Search for the cell housing the specified text and yield its (x, y) center coordinate. 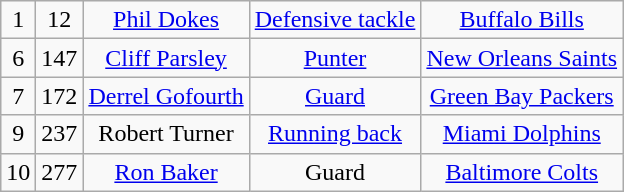
277 (60, 172)
Green Bay Packers (522, 96)
Derrel Gofourth (166, 96)
Cliff Parsley (166, 58)
6 (18, 58)
Baltimore Colts (522, 172)
Robert Turner (166, 134)
Buffalo Bills (522, 20)
237 (60, 134)
7 (18, 96)
147 (60, 58)
172 (60, 96)
New Orleans Saints (522, 58)
10 (18, 172)
Miami Dolphins (522, 134)
Punter (335, 58)
Running back (335, 134)
Ron Baker (166, 172)
1 (18, 20)
9 (18, 134)
Defensive tackle (335, 20)
Phil Dokes (166, 20)
12 (60, 20)
